Output the [X, Y] coordinate of the center of the cell containing the given text.  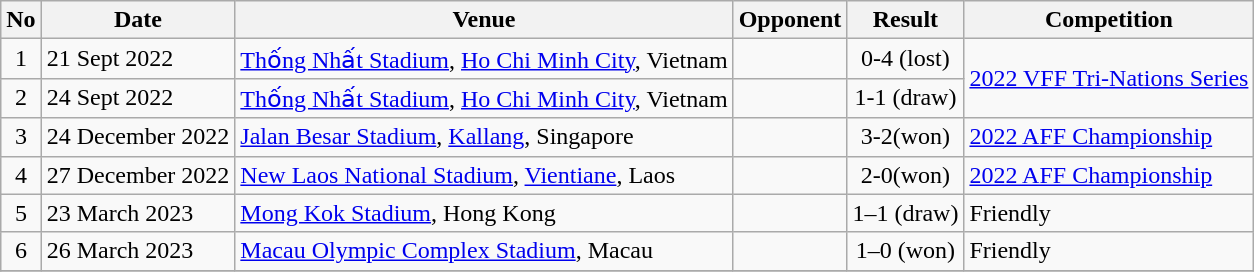
3 [21, 137]
6 [21, 251]
26 March 2023 [138, 251]
Venue [484, 20]
2022 VFF Tri-Nations Series [1109, 78]
No [21, 20]
21 Sept 2022 [138, 59]
1–0 (won) [906, 251]
2 [21, 98]
2-0(won) [906, 175]
Opponent [790, 20]
New Laos National Stadium, Vientiane, Laos [484, 175]
3-2(won) [906, 137]
23 March 2023 [138, 213]
24 Sept 2022 [138, 98]
1 [21, 59]
0-4 (lost) [906, 59]
4 [21, 175]
Competition [1109, 20]
Macau Olympic Complex Stadium, Macau [484, 251]
1-1 (draw) [906, 98]
27 December 2022 [138, 175]
24 December 2022 [138, 137]
1–1 (draw) [906, 213]
Mong Kok Stadium, Hong Kong [484, 213]
5 [21, 213]
Date [138, 20]
Jalan Besar Stadium, Kallang, Singapore [484, 137]
Result [906, 20]
